Capture the cell that displays the provided text and extract its [x, y] central coordinate. 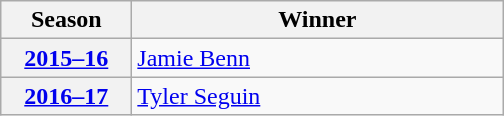
Jamie Benn [318, 58]
2015–16 [66, 58]
2016–17 [66, 96]
Season [66, 20]
Winner [318, 20]
Tyler Seguin [318, 96]
